For the text-containing cell, return its midpoint in (X, Y) coordinate format. 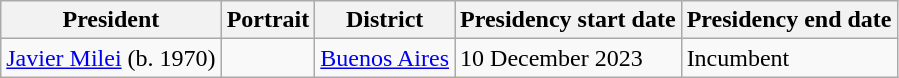
District (385, 20)
Presidency start date (568, 20)
Presidency end date (789, 20)
Javier Milei (b. 1970) (111, 58)
President (111, 20)
Portrait (268, 20)
Incumbent (789, 58)
10 December 2023 (568, 58)
Buenos Aires (385, 58)
